For the text-containing cell, return its midpoint in (X, Y) coordinate format. 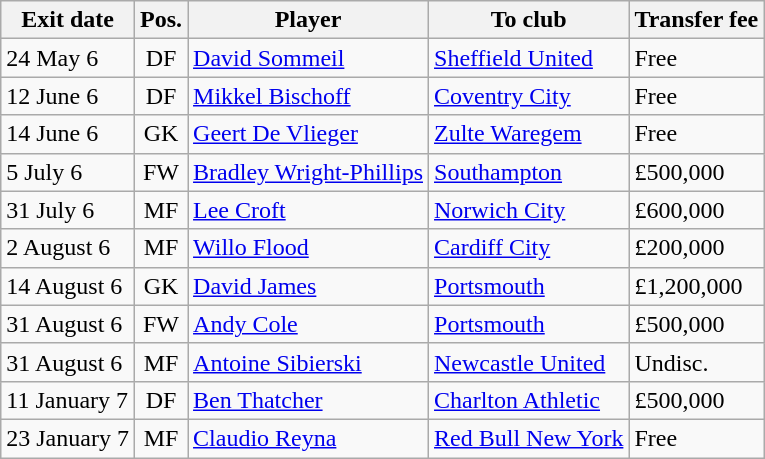
Southampton (529, 172)
Antoine Sibierski (308, 362)
Andy Cole (308, 324)
Transfer fee (696, 20)
Undisc. (696, 362)
14 June 6 (68, 134)
Ben Thatcher (308, 400)
Geert De Vlieger (308, 134)
Exit date (68, 20)
Mikkel Bischoff (308, 96)
14 August 6 (68, 286)
11 January 7 (68, 400)
31 July 6 (68, 210)
To club (529, 20)
Cardiff City (529, 248)
24 May 6 (68, 58)
David Sommeil (308, 58)
£600,000 (696, 210)
12 June 6 (68, 96)
Red Bull New York (529, 438)
Player (308, 20)
Coventry City (529, 96)
Charlton Athletic (529, 400)
£1,200,000 (696, 286)
5 July 6 (68, 172)
Sheffield United (529, 58)
David James (308, 286)
Claudio Reyna (308, 438)
Lee Croft (308, 210)
£200,000 (696, 248)
Pos. (160, 20)
Newcastle United (529, 362)
Zulte Waregem (529, 134)
Norwich City (529, 210)
Willo Flood (308, 248)
23 January 7 (68, 438)
2 August 6 (68, 248)
Bradley Wright-Phillips (308, 172)
